From the cell containing the given text, extract its center point as (X, Y) coordinate. 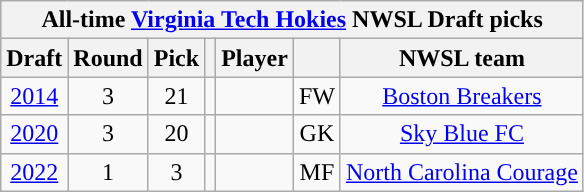
NWSL team (462, 58)
Sky Blue FC (462, 134)
Player (255, 58)
GK (316, 134)
2020 (34, 134)
Draft (34, 58)
20 (176, 134)
Pick (176, 58)
MF (316, 172)
North Carolina Courage (462, 172)
1 (108, 172)
Round (108, 58)
All-time Virginia Tech Hokies NWSL Draft picks (292, 20)
2014 (34, 96)
FW (316, 96)
Boston Breakers (462, 96)
21 (176, 96)
2022 (34, 172)
